Return the [X, Y] coordinate for the center point of the cell that contains the specified text.  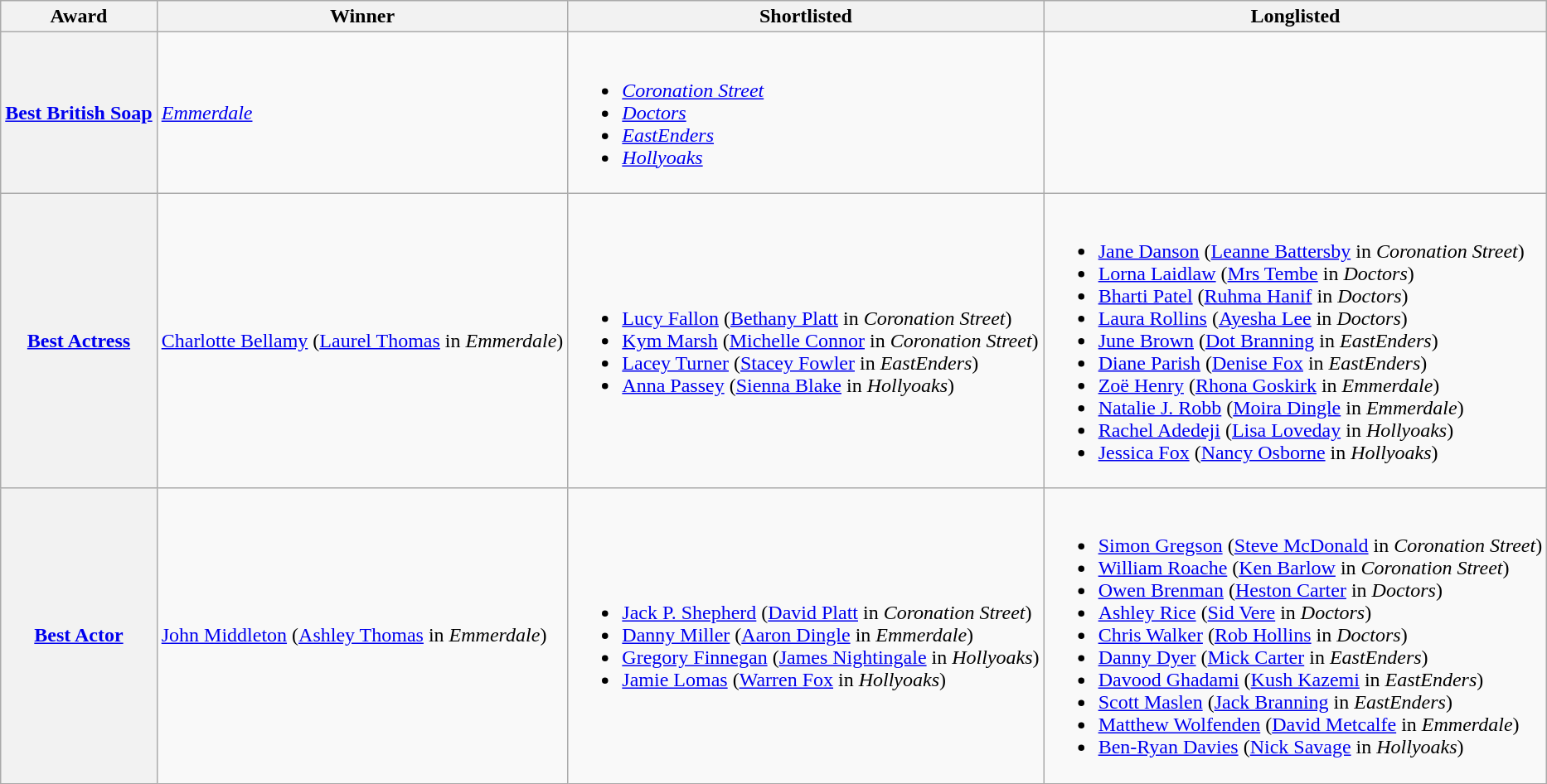
Emmerdale [362, 113]
Shortlisted [806, 17]
Best Actor [79, 636]
John Middleton (Ashley Thomas in Emmerdale) [362, 636]
Best British Soap [79, 113]
Charlotte Bellamy (Laurel Thomas in Emmerdale) [362, 341]
Best Actress [79, 341]
Winner [362, 17]
Coronation StreetDoctorsEastEndersHollyoaks [806, 113]
Award [79, 17]
Longlisted [1295, 17]
